Capture the cell that displays the provided text and extract its [x, y] central coordinate. 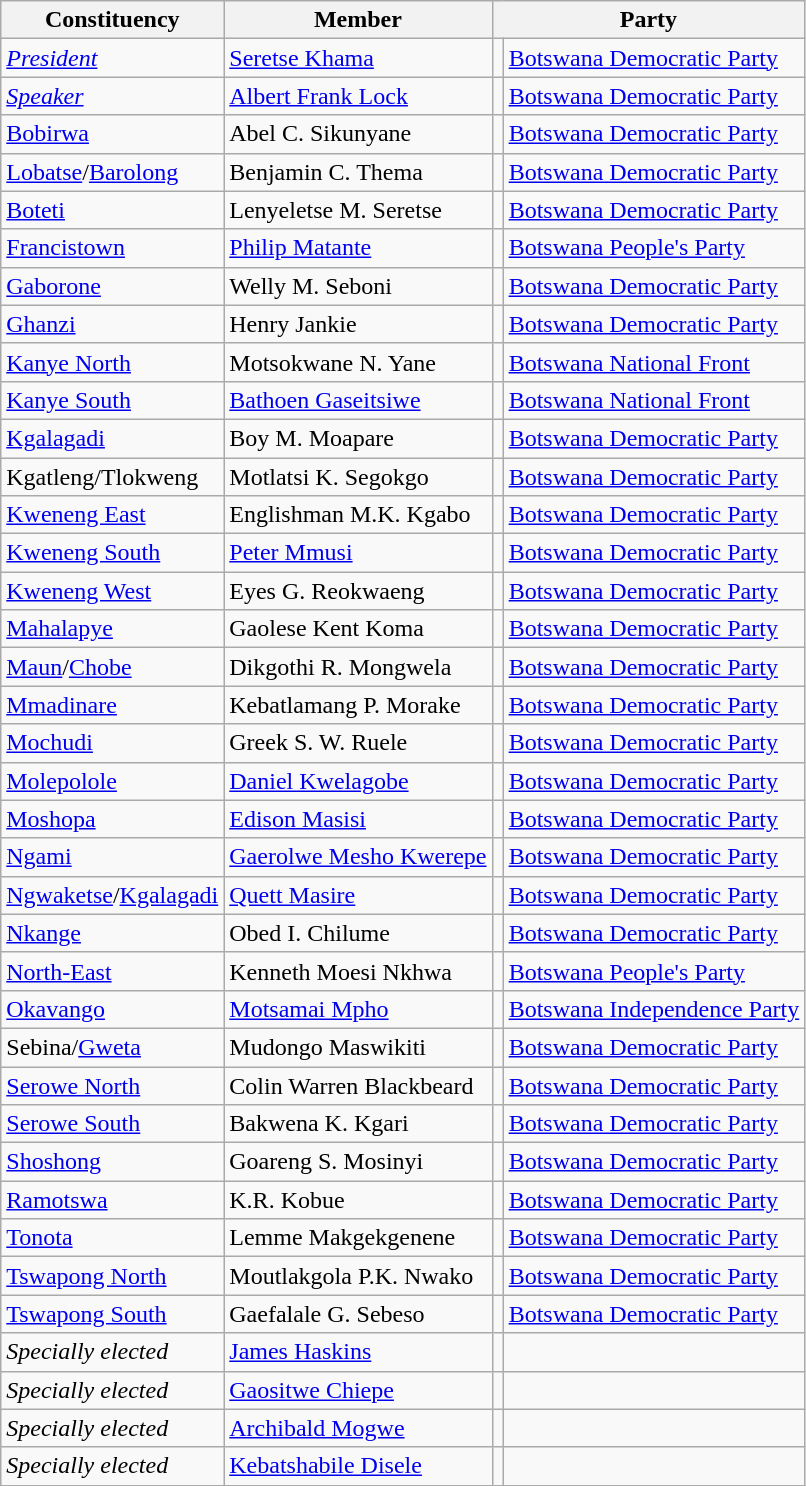
Sebina/Gweta [112, 1047]
Speaker [112, 96]
Kweneng West [112, 591]
Kanye North [112, 362]
James Haskins [358, 1352]
Dikgothi R. Mongwela [358, 667]
North-East [112, 971]
President [112, 58]
Gaefalale G. Sebeso [358, 1314]
Kgatleng/Tlokweng [112, 477]
Moutlakgola P.K. Nwako [358, 1276]
Gaolese Kent Koma [358, 629]
Motlatsi K. Segokgo [358, 477]
Constituency [112, 20]
Mmadinare [112, 705]
Serowe South [112, 1124]
Ngami [112, 857]
Archibald Mogwe [358, 1428]
Goareng S. Mosinyi [358, 1162]
Kebatlamang P. Morake [358, 705]
Motsamai Mpho [358, 1009]
Member [358, 20]
Lenyeletse M. Seretse [358, 210]
Tswapong South [112, 1314]
Tswapong North [112, 1276]
Mahalapye [112, 629]
Ghanzi [112, 324]
Peter Mmusi [358, 553]
Henry Jankie [358, 324]
Greek S. W. Ruele [358, 743]
Maun/Chobe [112, 667]
Kweneng East [112, 515]
Lemme Makgekgenene [358, 1238]
Colin Warren Blackbeard [358, 1085]
Kweneng South [112, 553]
Ngwaketse/Kgalagadi [112, 895]
Ramotswa [112, 1200]
Motsokwane N. Yane [358, 362]
Bathoen Gaseitsiwe [358, 400]
Gaositwe Chiepe [358, 1390]
Serowe North [112, 1085]
Francistown [112, 248]
Daniel Kwelagobe [358, 781]
Botswana Independence Party [654, 1009]
Party [648, 20]
Benjamin C. Thema [358, 172]
Okavango [112, 1009]
Mochudi [112, 743]
Kebatshabile Disele [358, 1466]
Shoshong [112, 1162]
Tonota [112, 1238]
Welly M. Seboni [358, 286]
Nkange [112, 933]
Boteti [112, 210]
Molepolole [112, 781]
Englishman M.K. Kgabo [358, 515]
Mudongo Maswikiti [358, 1047]
Kgalagadi [112, 438]
Kenneth Moesi Nkhwa [358, 971]
Bobirwa [112, 134]
Moshopa [112, 819]
Quett Masire [358, 895]
Edison Masisi [358, 819]
Abel C. Sikunyane [358, 134]
Seretse Khama [358, 58]
Philip Matante [358, 248]
Kanye South [112, 400]
Gaborone [112, 286]
Bakwena K. Kgari [358, 1124]
Boy M. Moapare [358, 438]
Eyes G. Reokwaeng [358, 591]
Gaerolwe Mesho Kwerepe [358, 857]
Albert Frank Lock [358, 96]
Lobatse/Barolong [112, 172]
Obed I. Chilume [358, 933]
K.R. Kobue [358, 1200]
